Locate the cell with the specified text and output its (X, Y) center coordinate. 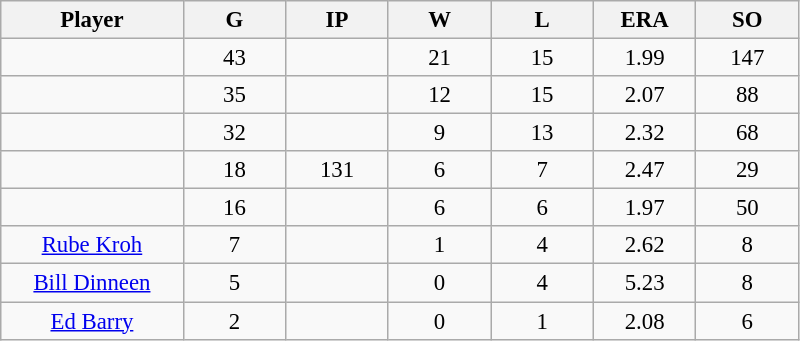
9 (440, 133)
Rube Kroh (92, 245)
W (440, 20)
29 (748, 170)
18 (234, 170)
2.32 (644, 133)
50 (748, 208)
16 (234, 208)
ERA (644, 20)
2.47 (644, 170)
147 (748, 58)
131 (338, 170)
L (542, 20)
IP (338, 20)
21 (440, 58)
68 (748, 133)
Ed Barry (92, 321)
1.99 (644, 58)
12 (440, 95)
Player (92, 20)
13 (542, 133)
G (234, 20)
1.97 (644, 208)
5.23 (644, 283)
2.08 (644, 321)
35 (234, 95)
5 (234, 283)
43 (234, 58)
2 (234, 321)
2.62 (644, 245)
Bill Dinneen (92, 283)
SO (748, 20)
88 (748, 95)
32 (234, 133)
2.07 (644, 95)
